Identify which cell holds the provided text, then report its (x, y) central coordinate. 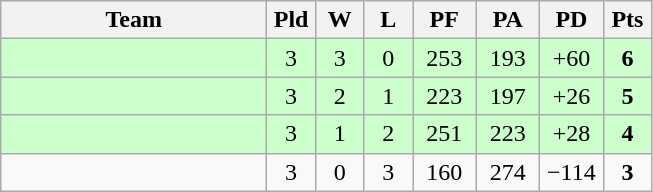
+26 (572, 96)
197 (508, 96)
L (388, 20)
251 (444, 134)
Pts (628, 20)
160 (444, 172)
274 (508, 172)
Team (134, 20)
253 (444, 58)
+60 (572, 58)
W (340, 20)
193 (508, 58)
PD (572, 20)
+28 (572, 134)
PA (508, 20)
−114 (572, 172)
PF (444, 20)
5 (628, 96)
Pld (292, 20)
6 (628, 58)
4 (628, 134)
